Locate the cell with the specified text and output its [X, Y] center coordinate. 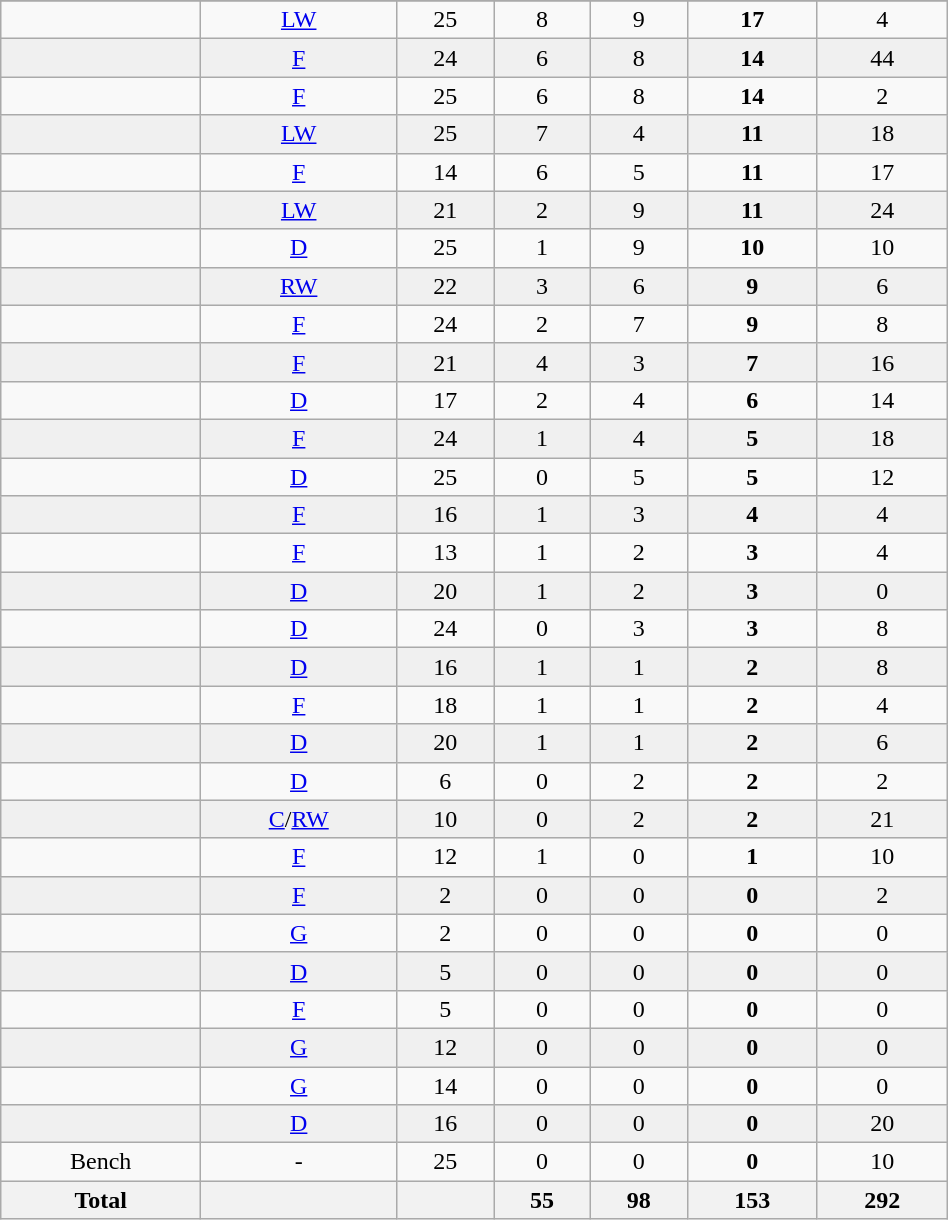
55 [542, 1200]
98 [638, 1200]
153 [752, 1200]
C/RW [299, 819]
RW [299, 286]
Bench [101, 1162]
Total [101, 1200]
- [299, 1162]
44 [882, 58]
13 [446, 553]
22 [446, 286]
292 [882, 1200]
